Search for the cell housing the specified text and yield its (x, y) center coordinate. 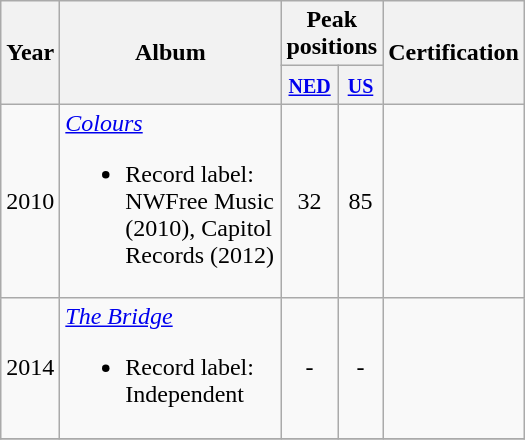
2010 (30, 201)
The BridgeRecord label: Independent (170, 368)
Album (170, 52)
Peak positions (332, 34)
Year (30, 52)
US (360, 85)
32 (310, 201)
2014 (30, 368)
ColoursRecord label: NWFree Music (2010), Capitol Records (2012) (170, 201)
Certification (454, 52)
85 (360, 201)
NED (310, 85)
